Identify which cell holds the provided text, then report its [X, Y] central coordinate. 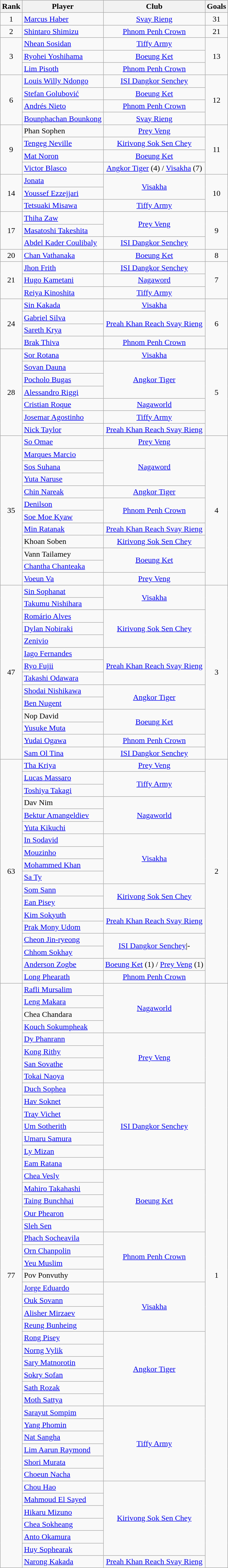
Sor Rotana [63, 355]
47 [11, 672]
Iago Fernandes [63, 653]
Mohammed Khan [63, 865]
Nick Taylor [63, 430]
Nat Sangha [63, 1437]
Ryohei Yoshihama [63, 56]
Chin Nareak [63, 492]
14 [11, 193]
Tokai Naoya [63, 1076]
Taing Bunchhai [63, 1201]
Yeu Muslim [63, 1263]
Reiya Kinoshita [63, 293]
Chea Vesly [63, 1176]
Pov Ponvuthy [63, 1275]
Louis Willy Ndongo [63, 81]
San Sovathe [63, 1064]
Goals [217, 7]
24 [11, 324]
Chan Vathanaka [63, 255]
Stefan Golubović [63, 93]
Ean Pisey [63, 902]
Marcus Haber [63, 19]
Pocholo Bugas [63, 380]
Tengeg Neville [63, 143]
Rafli Mursalim [63, 989]
11 [217, 149]
Sareth Krya [63, 330]
Mat Noron [63, 156]
Phan Sophen [63, 131]
Lucas Massaro [63, 778]
Kim Sokyuth [63, 915]
Anderson Zogbe [63, 965]
20 [11, 255]
31 [217, 19]
Cristian Roque [63, 405]
Boeung Ket (1) / Prey Veng (1) [154, 965]
In Sodavid [63, 840]
Kouch Sokumpheak [63, 1027]
28 [11, 392]
Sleh Sen [63, 1226]
Min Ratanak [63, 529]
Shodai Nishikawa [63, 691]
35 [11, 511]
Shori Murata [63, 1462]
Ben Nugent [63, 703]
Takumu Nishihara [63, 604]
Cheon Jin-ryeong [63, 939]
ISI Dangkor Senchey|- [154, 946]
Rank [11, 7]
Kong Rithy [63, 1052]
Victor Blasco [63, 168]
Soe Moe Kyaw [63, 516]
7 [217, 280]
Bektur Amangeldiev [63, 815]
63 [11, 871]
Sam Ol Tina [63, 753]
8 [217, 255]
Club [154, 7]
Romário Alves [63, 616]
Choeun Nacha [63, 1475]
Jonata [63, 181]
Marques Marcio [63, 454]
Chou Hao [63, 1487]
Our Phearon [63, 1213]
Yudai Ogawa [63, 740]
Brak Thiva [63, 342]
Leng Makara [63, 1002]
Yang Phomin [63, 1425]
77 [11, 1275]
Hikaru Mizuno [63, 1512]
Chea Sokheang [63, 1524]
10 [217, 193]
Lim Pisoth [63, 69]
Sin Sophanat [63, 591]
Dylan Nobiraki [63, 629]
Chantha Chanteaka [63, 566]
Prak Mony Udom [63, 927]
4 [217, 511]
Jorge Eduardo [63, 1288]
Alisher Mirzaev [63, 1313]
5 [217, 392]
Tray Vichet [63, 1114]
Sokry Sofan [63, 1375]
Um Sotherith [63, 1126]
Anto Okamura [63, 1537]
So Omae [63, 442]
Alessandro Riggi [63, 392]
Mahmoud El Sayed [63, 1499]
Sary Matnorotin [63, 1363]
Andrés Nieto [63, 106]
Tetsuaki Misawa [63, 206]
Bounphachan Bounkong [63, 118]
Duch Sophea [63, 1089]
Narong Kakada [63, 1562]
Yuta Kikuchi [63, 828]
Nhean Sosidan [63, 44]
Ryo Fujii [63, 666]
Angkor Tiger (4) / Visakha (7) [154, 168]
Sath Rozak [63, 1388]
Sos Suhana [63, 467]
Chhom Sokhay [63, 952]
Umaru Samura [63, 1138]
Mouzinho [63, 852]
Sovan Dauna [63, 367]
Masatoshi Takeshita [63, 230]
Tha Kriya [63, 766]
Abdel Kader Coulibaly [63, 243]
Hav Soknet [63, 1101]
Yusuke Muta [63, 728]
Denilson [63, 504]
17 [11, 230]
Thiha Zaw [63, 218]
Josemar Agostinho [63, 417]
Player [63, 7]
Ly Mizan [63, 1151]
Sa Ty [63, 877]
Vann Tailamey [63, 554]
Som Sann [63, 890]
Youssef Ezzejjari [63, 193]
Huy Sophearak [63, 1549]
Jhon Frith [63, 268]
Voeun Va [63, 579]
Nop David [63, 716]
Lim Aarun Raymond [63, 1450]
Zenivio [63, 641]
Gabriel Silva [63, 317]
Eam Ratana [63, 1164]
Ouk Sovann [63, 1300]
Phach Socheavila [63, 1238]
Sarayut Sompim [63, 1412]
Rong Pisey [63, 1338]
Mahiro Takahashi [63, 1189]
Shintaro Shimizu [63, 31]
Yuta Naruse [63, 479]
Norng Vylik [63, 1350]
13 [217, 56]
12 [217, 100]
Khoan Soben [63, 541]
Sin Kakada [63, 305]
Reung Bunheing [63, 1325]
Orn Chanpolin [63, 1251]
Toshiya Takagi [63, 790]
Long Phearath [63, 977]
Chea Chandara [63, 1014]
Hugo Kametani [63, 280]
Takashi Odawara [63, 678]
Moth Sattya [63, 1400]
Dav Nim [63, 803]
Dy Phanrann [63, 1039]
